Output the [x, y] coordinate of the center of the cell containing the given text.  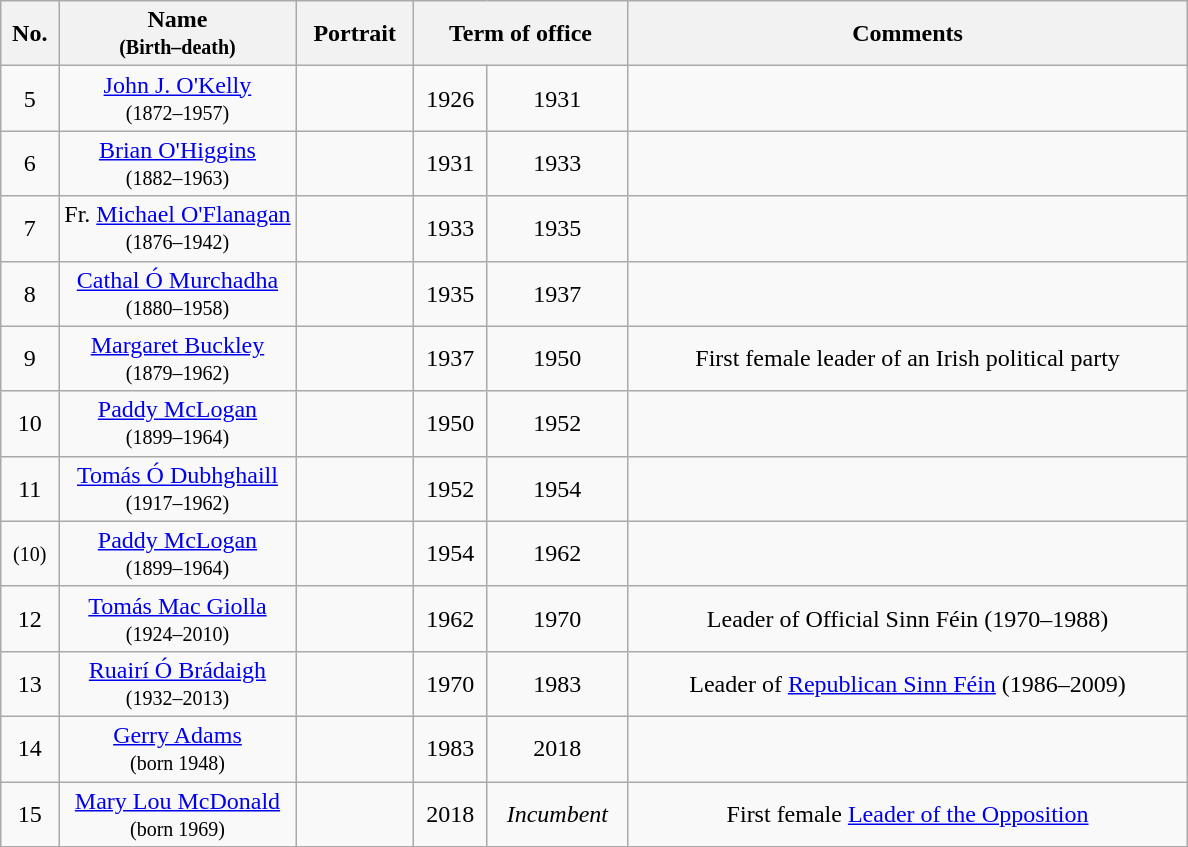
13 [30, 684]
Mary Lou McDonald(born 1969) [178, 814]
Leader of Republican Sinn Féin (1986–2009) [908, 684]
14 [30, 748]
Margaret Buckley(1879–1962) [178, 358]
10 [30, 424]
11 [30, 488]
Ruairí Ó Brádaigh(1932–2013) [178, 684]
Term of office [520, 34]
Gerry Adams(born 1948) [178, 748]
John J. O'Kelly (1872–1957) [178, 98]
8 [30, 294]
Brian O'Higgins(1882–1963) [178, 164]
Cathal Ó Murchadha(1880–1958) [178, 294]
Name(Birth–death) [178, 34]
(10) [30, 554]
5 [30, 98]
7 [30, 228]
No. [30, 34]
Leader of Official Sinn Féin (1970–1988) [908, 618]
12 [30, 618]
15 [30, 814]
1926 [450, 98]
Portrait [354, 34]
Comments [908, 34]
First female leader of an Irish political party [908, 358]
Incumbent [558, 814]
Fr. Michael O'Flanagan(1876–1942) [178, 228]
Tomás Mac Giolla(1924–2010) [178, 618]
Tomás Ó Dubhghaill(1917–1962) [178, 488]
9 [30, 358]
First female Leader of the Opposition [908, 814]
6 [30, 164]
